For the text-containing cell, return its midpoint in [X, Y] coordinate format. 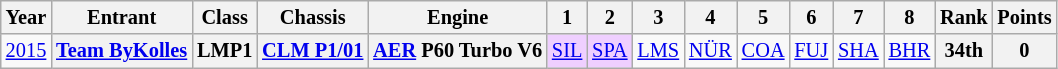
LMP1 [224, 51]
34th [964, 51]
CLM P1/01 [312, 51]
Class [224, 17]
6 [811, 17]
Year [26, 17]
Entrant [122, 17]
Rank [964, 17]
SIL [567, 51]
2015 [26, 51]
Engine [458, 17]
Points [1024, 17]
AER P60 Turbo V6 [458, 51]
SHA [858, 51]
FUJ [811, 51]
COA [764, 51]
2 [610, 17]
Team ByKolles [122, 51]
1 [567, 17]
BHR [910, 51]
5 [764, 17]
3 [658, 17]
Chassis [312, 17]
4 [710, 17]
SPA [610, 51]
8 [910, 17]
NÜR [710, 51]
LMS [658, 51]
0 [1024, 51]
7 [858, 17]
